From the cell containing the given text, extract its center point as [X, Y] coordinate. 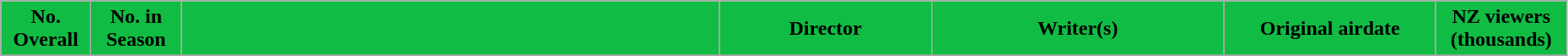
No. Overall [46, 29]
NZ viewers (thousands) [1501, 29]
Director [825, 29]
No. in Season [137, 29]
Writer(s) [1078, 29]
Original airdate [1329, 29]
